Search for the cell housing the specified text and yield its (X, Y) center coordinate. 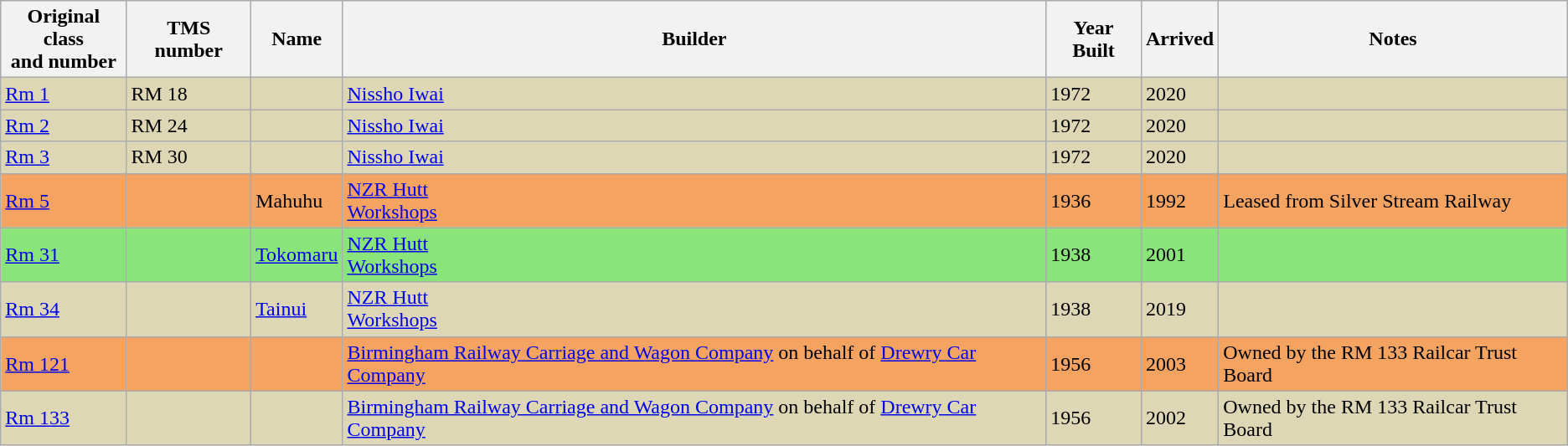
Original classand number (64, 39)
Rm 1 (64, 94)
2001 (1179, 254)
Rm 34 (64, 310)
Arrived (1179, 39)
Year Built (1094, 39)
2003 (1179, 363)
Rm 121 (64, 363)
Builder (694, 39)
Tainui (297, 310)
2019 (1179, 310)
Rm 5 (64, 201)
RM 24 (189, 126)
RM 18 (189, 94)
Rm 3 (64, 157)
1992 (1179, 201)
Rm 31 (64, 254)
Name (297, 39)
Leased from Silver Stream Railway (1394, 201)
Rm 133 (64, 418)
2002 (1179, 418)
TMS number (189, 39)
Rm 2 (64, 126)
Mahuhu (297, 201)
RM 30 (189, 157)
Notes (1394, 39)
Tokomaru (297, 254)
1936 (1094, 201)
